Scan for the cell matching the given text and deliver its [x, y] coordinate at center. 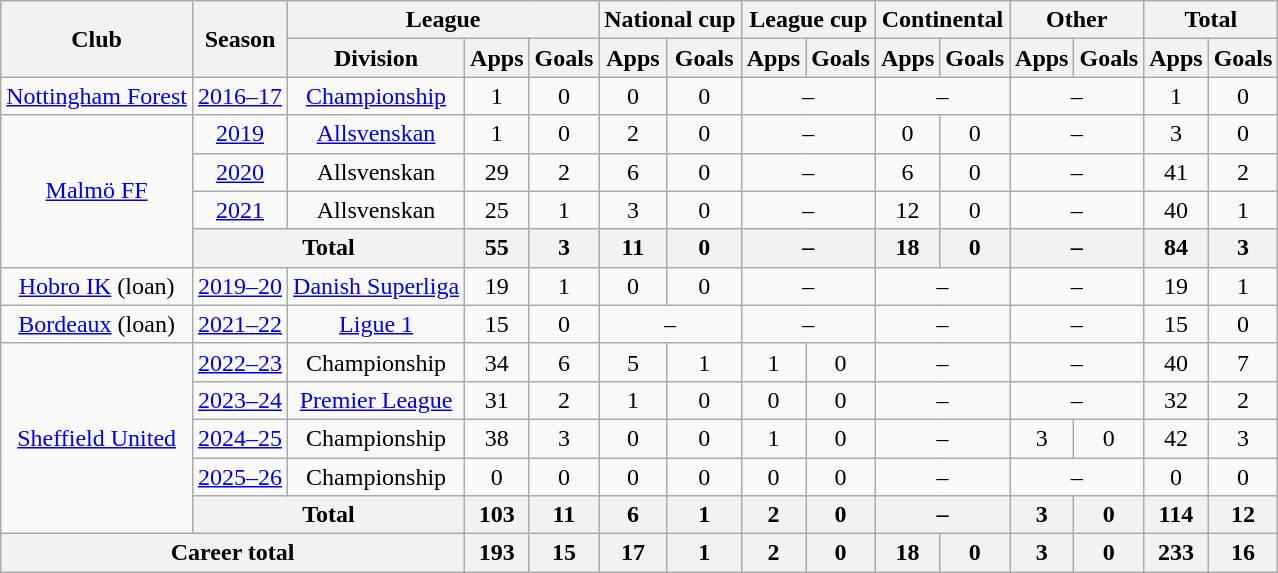
Continental [942, 20]
38 [497, 438]
42 [1176, 438]
2021 [240, 210]
114 [1176, 515]
31 [497, 400]
Nottingham Forest [97, 96]
84 [1176, 248]
Division [376, 58]
2020 [240, 172]
5 [633, 362]
55 [497, 248]
233 [1176, 553]
Bordeaux (loan) [97, 324]
2025–26 [240, 477]
Season [240, 39]
Career total [233, 553]
2019 [240, 134]
League cup [808, 20]
Premier League [376, 400]
193 [497, 553]
29 [497, 172]
17 [633, 553]
34 [497, 362]
2023–24 [240, 400]
2016–17 [240, 96]
2022–23 [240, 362]
2021–22 [240, 324]
National cup [670, 20]
103 [497, 515]
Club [97, 39]
32 [1176, 400]
Sheffield United [97, 438]
7 [1243, 362]
41 [1176, 172]
Ligue 1 [376, 324]
Hobro IK (loan) [97, 286]
Malmö FF [97, 191]
25 [497, 210]
2024–25 [240, 438]
16 [1243, 553]
2019–20 [240, 286]
Danish Superliga [376, 286]
Other [1077, 20]
League [444, 20]
